Return the (x, y) coordinate for the center point of the cell that contains the specified text.  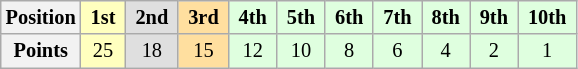
6 (397, 51)
10th (547, 17)
8 (349, 51)
4 (446, 51)
1st (104, 17)
9th (494, 17)
25 (104, 51)
7th (397, 17)
4th (253, 17)
Position (41, 17)
3rd (203, 17)
6th (349, 17)
2nd (152, 17)
15 (203, 51)
1 (547, 51)
12 (253, 51)
2 (494, 51)
18 (152, 51)
5th (301, 17)
10 (301, 51)
8th (446, 17)
Points (41, 51)
